Return the [x, y] coordinate for the center point of the cell that contains the specified text.  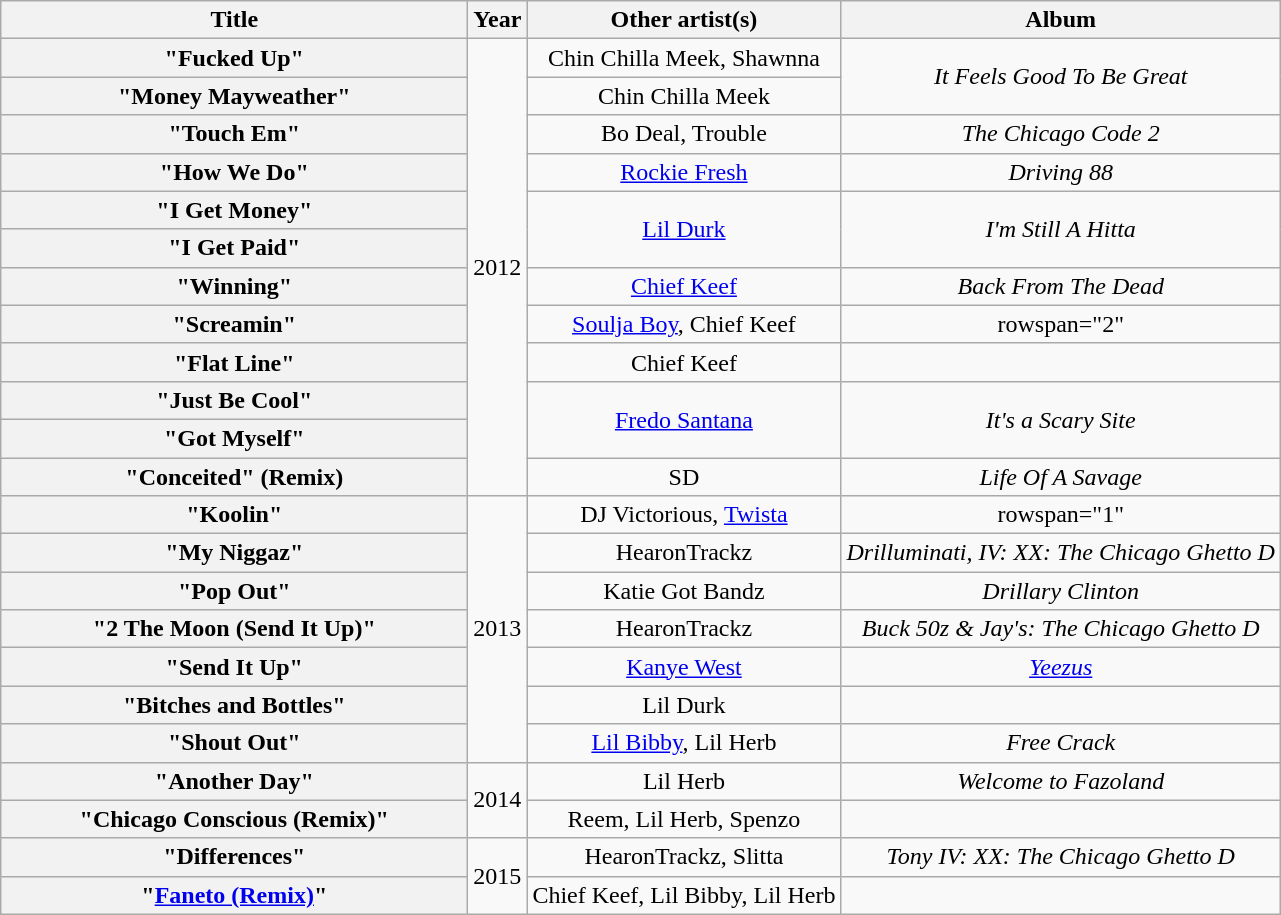
Rockie Fresh [684, 172]
Lil Bibby, Lil Herb [684, 743]
"2 The Moon (Send It Up)" [234, 629]
Chin Chilla Meek, Shawnna [684, 58]
Other artist(s) [684, 20]
rowspan="2" [1060, 324]
Buck 50z & Jay's: The Chicago Ghetto D [1060, 629]
HearonTrackz, Slitta [684, 857]
"Money Mayweather" [234, 96]
"Koolin" [234, 515]
Drilluminati, IV: XX: The Chicago Ghetto D [1060, 553]
Lil Herb [684, 781]
Year [498, 20]
Welcome to Fazoland [1060, 781]
"I Get Money" [234, 210]
Kanye West [684, 667]
rowspan="1" [1060, 515]
"Flat Line" [234, 362]
2015 [498, 876]
"Touch Em" [234, 134]
Katie Got Bandz [684, 591]
Drillary Clinton [1060, 591]
"Screamin" [234, 324]
2014 [498, 800]
Free Crack [1060, 743]
The Chicago Code 2 [1060, 134]
Chief Keef, Lil Bibby, Lil Herb [684, 895]
"Send It Up" [234, 667]
"Conceited" (Remix) [234, 477]
"Just Be Cool" [234, 400]
"Got Myself" [234, 438]
"Fucked Up" [234, 58]
Bo Deal, Trouble [684, 134]
"Winning" [234, 286]
"Faneto (Remix)" [234, 895]
"Another Day" [234, 781]
Back From The Dead [1060, 286]
"Pop Out" [234, 591]
DJ Victorious, Twista [684, 515]
"Bitches and Bottles" [234, 705]
Chin Chilla Meek [684, 96]
It's a Scary Site [1060, 419]
2013 [498, 629]
Yeezus [1060, 667]
"Differences" [234, 857]
"How We Do" [234, 172]
"I Get Paid" [234, 248]
Tony IV: XX: The Chicago Ghetto D [1060, 857]
"Shout Out" [234, 743]
Title [234, 20]
Reem, Lil Herb, Spenzo [684, 819]
I'm Still A Hitta [1060, 229]
2012 [498, 268]
It Feels Good To Be Great [1060, 77]
Driving 88 [1060, 172]
"Chicago Conscious (Remix)" [234, 819]
Fredo Santana [684, 419]
Soulja Boy, Chief Keef [684, 324]
SD [684, 477]
Life Of A Savage [1060, 477]
Album [1060, 20]
"My Niggaz" [234, 553]
